Scan for the cell matching the given text and deliver its [x, y] coordinate at center. 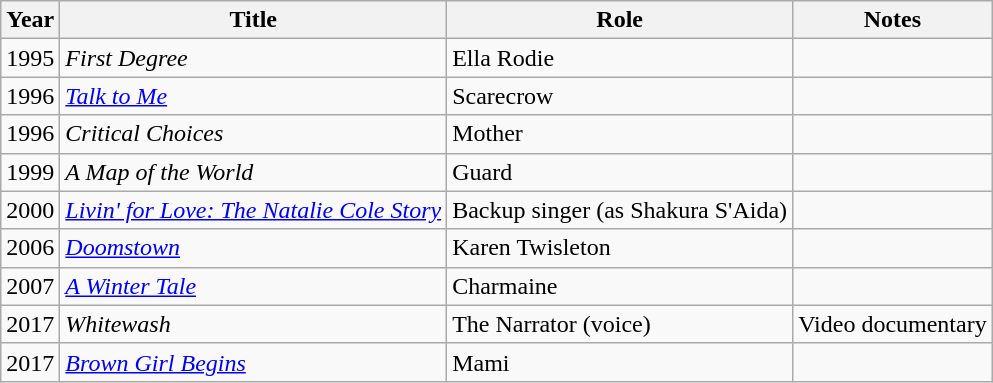
Karen Twisleton [620, 248]
2000 [30, 210]
Whitewash [254, 324]
2007 [30, 286]
Notes [893, 20]
Guard [620, 172]
Mother [620, 134]
Mami [620, 362]
First Degree [254, 58]
A Map of the World [254, 172]
Brown Girl Begins [254, 362]
2006 [30, 248]
Livin' for Love: The Natalie Cole Story [254, 210]
Year [30, 20]
Role [620, 20]
The Narrator (voice) [620, 324]
Doomstown [254, 248]
Title [254, 20]
Critical Choices [254, 134]
1999 [30, 172]
Ella Rodie [620, 58]
A Winter Tale [254, 286]
1995 [30, 58]
Charmaine [620, 286]
Video documentary [893, 324]
Backup singer (as Shakura S'Aida) [620, 210]
Scarecrow [620, 96]
Talk to Me [254, 96]
